Locate the cell with the specified text and output its [X, Y] center coordinate. 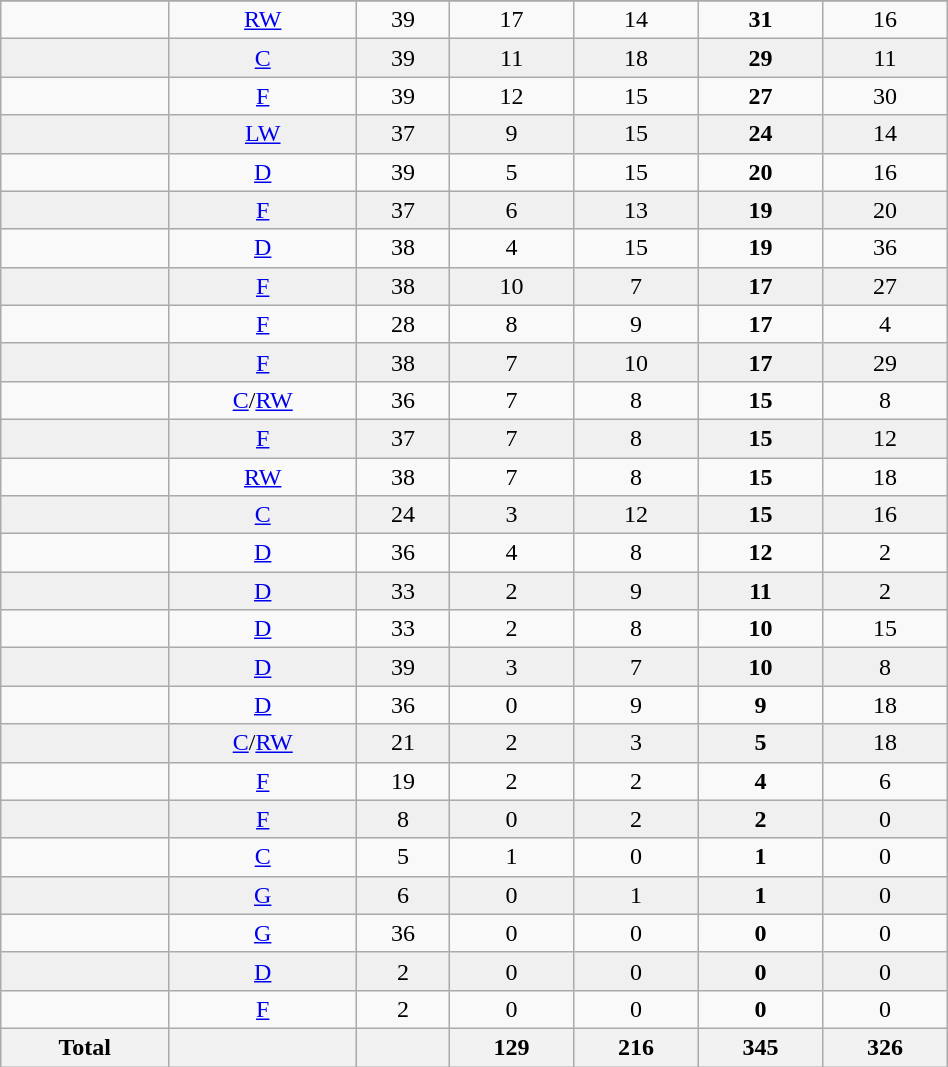
129 [511, 1047]
216 [636, 1047]
LW [263, 134]
31 [760, 20]
345 [760, 1047]
13 [636, 210]
30 [886, 96]
21 [404, 743]
28 [404, 324]
326 [886, 1047]
Total [85, 1047]
